Extract the (X, Y) coordinate from the center of the cell holding the provided text.  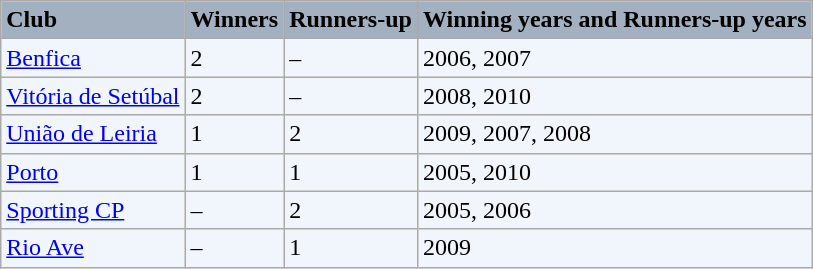
Winners (234, 20)
2009, 2007, 2008 (614, 134)
Benfica (93, 58)
2005, 2010 (614, 172)
Porto (93, 172)
Vitória de Setúbal (93, 96)
Club (93, 20)
2006, 2007 (614, 58)
2008, 2010 (614, 96)
Winning years and Runners-up years (614, 20)
União de Leiria (93, 134)
Rio Ave (93, 248)
2005, 2006 (614, 210)
Runners-up (351, 20)
Sporting CP (93, 210)
2009 (614, 248)
